Scan for the cell matching the given text and deliver its (x, y) coordinate at center. 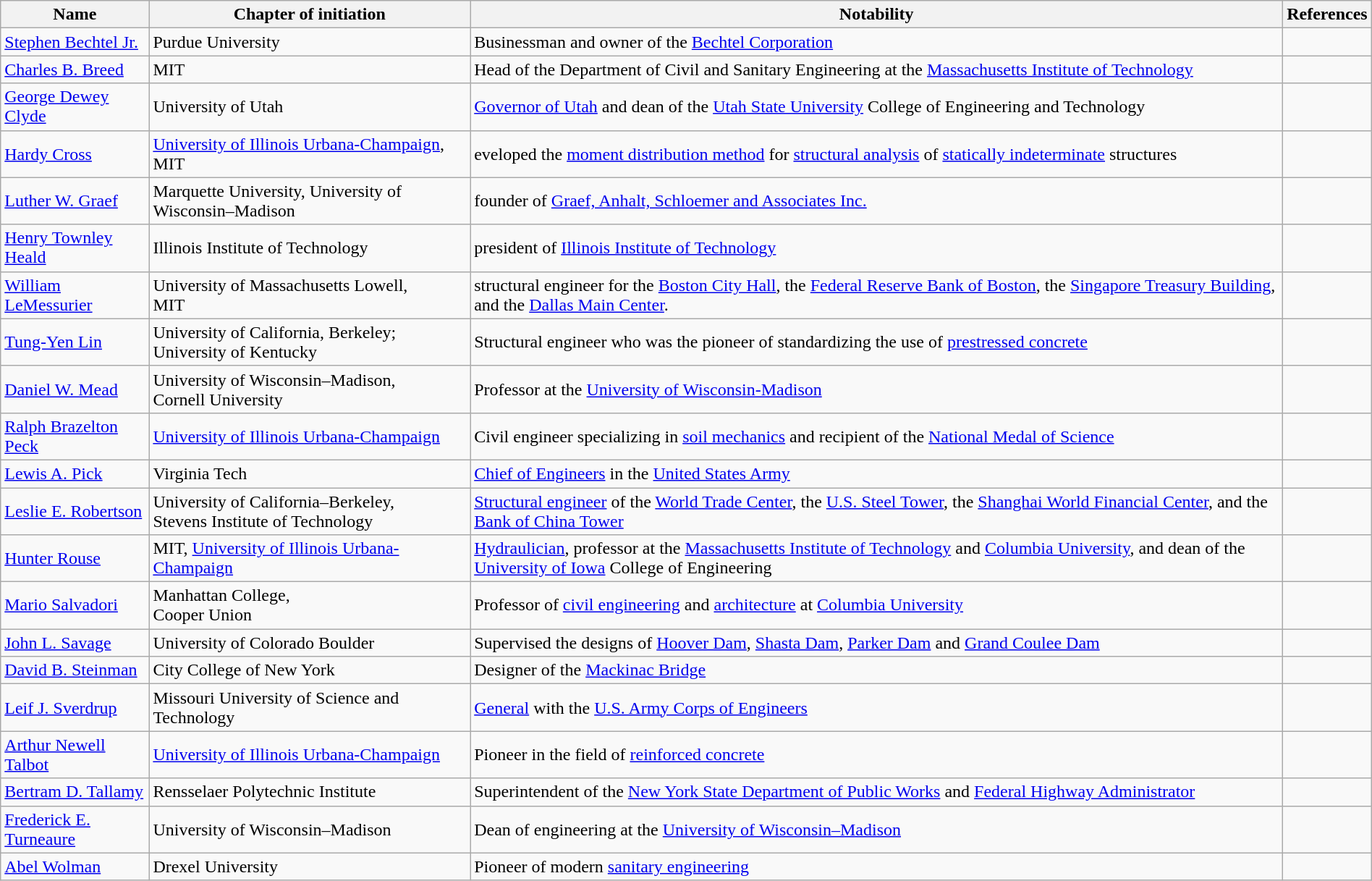
General with the U.S. Army Corps of Engineers (877, 708)
Businessman and owner of the Bechtel Corporation (877, 42)
Name (75, 14)
Dean of engineering at the University of Wisconsin–Madison (877, 830)
References (1327, 14)
Leslie E. Robertson (75, 511)
University of California–Berkeley,Stevens Institute of Technology (310, 511)
Drexel University (310, 867)
University of Massachusetts Lowell,MIT (310, 295)
University of Colorado Boulder (310, 643)
founder of Graef, Anhalt, Schloemer and Associates Inc. (877, 201)
Abel Wolman (75, 867)
Arthur Newell Talbot (75, 754)
Leif J. Sverdrup (75, 708)
president of Illinois Institute of Technology (877, 248)
Rensselaer Polytechnic Institute (310, 792)
Mario Salvadori (75, 605)
Hardy Cross (75, 153)
Supervised the designs of Hoover Dam, Shasta Dam, Parker Dam and Grand Coulee Dam (877, 643)
Governor of Utah and dean of the Utah State University College of Engineering and Technology (877, 107)
Chief of Engineers in the United States Army (877, 473)
Head of the Department of Civil and Sanitary Engineering at the Massachusetts Institute of Technology (877, 69)
Hunter Rouse (75, 559)
University of Wisconsin–Madison (310, 830)
William LeMessurier (75, 295)
University of Wisconsin–Madison,Cornell University (310, 389)
Bertram D. Tallamy (75, 792)
Notability (877, 14)
David B. Steinman (75, 670)
Luther W. Graef (75, 201)
Ralph Brazelton Peck (75, 436)
Manhattan College,Cooper Union (310, 605)
Missouri University of Science and Technology (310, 708)
Lewis A. Pick (75, 473)
Henry Townley Heald (75, 248)
Professor at the University of Wisconsin-Madison (877, 389)
City College of New York (310, 670)
Designer of the Mackinac Bridge (877, 670)
Virginia Tech (310, 473)
Daniel W. Mead (75, 389)
MIT (310, 69)
Purdue University (310, 42)
Illinois Institute of Technology (310, 248)
University of California, Berkeley;University of Kentucky (310, 342)
Marquette University, University of Wisconsin–Madison (310, 201)
Structural engineer who was the pioneer of standardizing the use of prestressed concrete (877, 342)
University of Utah (310, 107)
Pioneer in the field of reinforced concrete (877, 754)
eveloped the moment distribution method for structural analysis of statically indeterminate structures (877, 153)
MIT, University of Illinois Urbana-Champaign (310, 559)
University of Illinois Urbana-Champaign, MIT (310, 153)
Pioneer of modern sanitary engineering (877, 867)
Frederick E. Turneaure (75, 830)
Chapter of initiation (310, 14)
structural engineer for the Boston City Hall, the Federal Reserve Bank of Boston, the Singapore Treasury Building, and the Dallas Main Center. (877, 295)
Charles B. Breed (75, 69)
John L. Savage (75, 643)
Civil engineer specializing in soil mechanics and recipient of the National Medal of Science (877, 436)
George Dewey Clyde (75, 107)
Professor of civil engineering and architecture at Columbia University (877, 605)
Stephen Bechtel Jr. (75, 42)
Superintendent of the New York State Department of Public Works and Federal Highway Administrator (877, 792)
Tung-Yen Lin (75, 342)
Structural engineer of the World Trade Center, the U.S. Steel Tower, the Shanghai World Financial Center, and the Bank of China Tower (877, 511)
